Detect which cell encompasses the target text, then output its (X, Y) center coordinate. 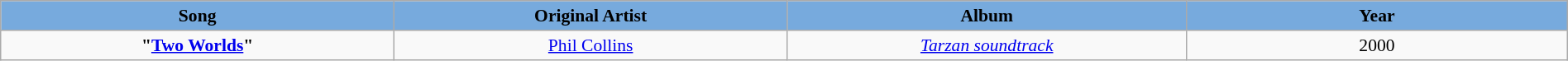
"Two Worlds" (198, 45)
Album (987, 16)
Year (1378, 16)
Phil Collins (590, 45)
Song (198, 16)
2000 (1378, 45)
Tarzan soundtrack (987, 45)
Original Artist (590, 16)
